Provide the (X, Y) coordinate of the cell's center where the given text is located.  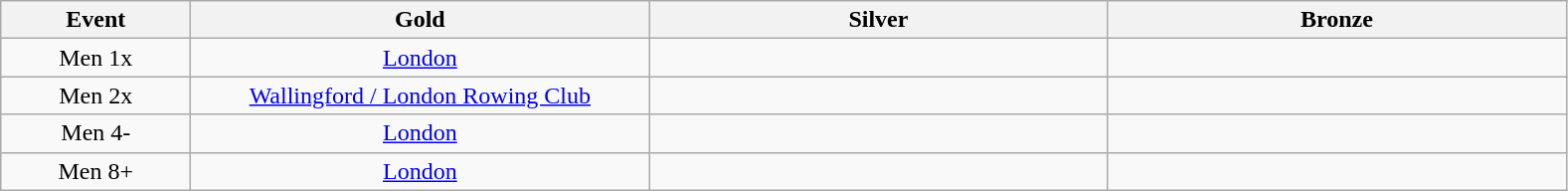
Men 1x (95, 58)
Gold (420, 20)
Men 2x (95, 95)
Bronze (1336, 20)
Men 4- (95, 133)
Wallingford / London Rowing Club (420, 95)
Event (95, 20)
Men 8+ (95, 171)
Silver (879, 20)
